Identify which cell holds the provided text, then report its [x, y] central coordinate. 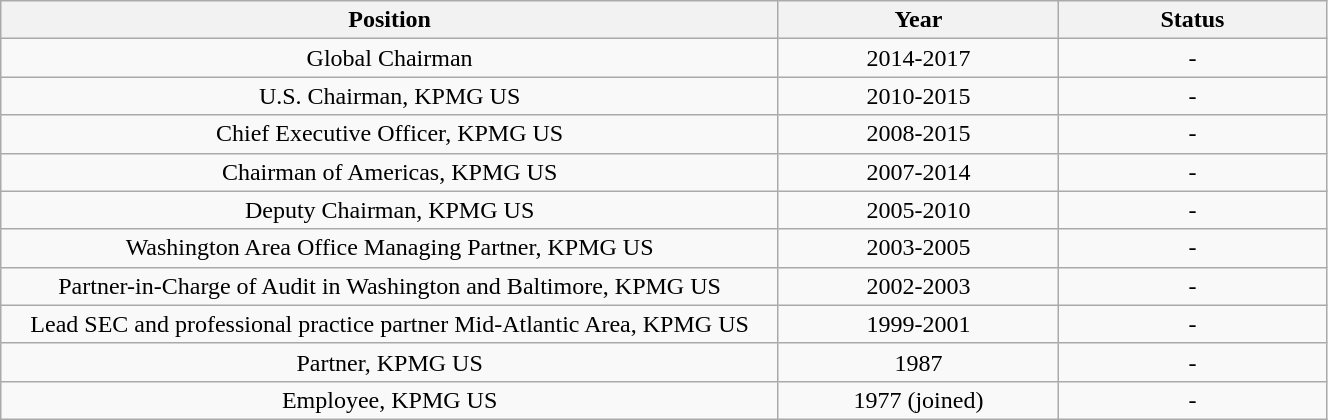
2008-2015 [918, 134]
Year [918, 20]
Chairman of Americas, KPMG US [390, 172]
Partner-in-Charge of Audit in Washington and Baltimore, KPMG US [390, 286]
Employee, KPMG US [390, 400]
1977 (joined) [918, 400]
Status [1192, 20]
Deputy Chairman, KPMG US [390, 210]
Chief Executive Officer, KPMG US [390, 134]
2007-2014 [918, 172]
2010-2015 [918, 96]
Global Chairman [390, 58]
Washington Area Office Managing Partner, KPMG US [390, 248]
1987 [918, 362]
Partner, KPMG US [390, 362]
2002-2003 [918, 286]
Lead SEC and professional practice partner Mid-Atlantic Area, KPMG US [390, 324]
2005-2010 [918, 210]
U.S. Chairman, KPMG US [390, 96]
2014-2017 [918, 58]
Position [390, 20]
1999-2001 [918, 324]
2003-2005 [918, 248]
